Find where the given text appears and provide that cell's center as (X, Y) coordinate. 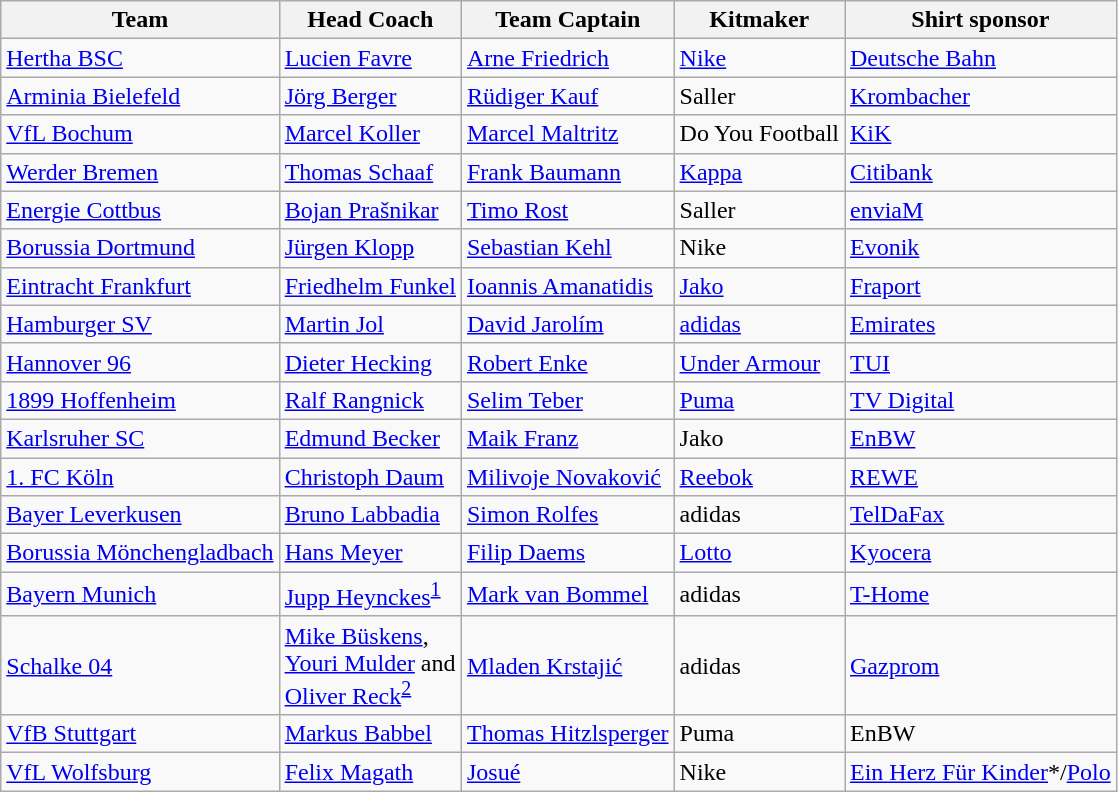
Felix Magath (370, 772)
Edmund Becker (370, 438)
TV Digital (980, 400)
Bojan Prašnikar (370, 210)
Arne Friedrich (568, 58)
Shirt sponsor (980, 20)
Under Armour (759, 362)
Josué (568, 772)
Dieter Hecking (370, 362)
Team Captain (568, 20)
Ein Herz Für Kinder*/Polo (980, 772)
Bruno Labbadia (370, 515)
Jürgen Klopp (370, 248)
VfL Bochum (140, 134)
Selim Teber (568, 400)
Martin Jol (370, 324)
Karlsruher SC (140, 438)
Gazprom (980, 666)
Timo Rost (568, 210)
Kyocera (980, 553)
enviaM (980, 210)
Hertha BSC (140, 58)
Mike Büskens, Youri Mulder and Oliver Reck2 (370, 666)
Lucien Favre (370, 58)
Krombacher (980, 96)
Simon Rolfes (568, 515)
Schalke 04 (140, 666)
Maik Franz (568, 438)
Marcel Koller (370, 134)
Do You Football (759, 134)
1. FC Köln (140, 477)
Ioannis Amanatidis (568, 286)
Borussia Dortmund (140, 248)
Borussia Mönchengladbach (140, 553)
T-Home (980, 594)
Fraport (980, 286)
Lotto (759, 553)
1899 Hoffenheim (140, 400)
Robert Enke (568, 362)
VfB Stuttgart (140, 734)
Rüdiger Kauf (568, 96)
TelDaFax (980, 515)
Friedhelm Funkel (370, 286)
David Jarolím (568, 324)
Marcel Maltritz (568, 134)
Deutsche Bahn (980, 58)
Mark van Bommel (568, 594)
Frank Baumann (568, 172)
Mladen Krstajić (568, 666)
Markus Babbel (370, 734)
Reebok (759, 477)
Jörg Berger (370, 96)
Emirates (980, 324)
Christoph Daum (370, 477)
Head Coach (370, 20)
Arminia Bielefeld (140, 96)
Sebastian Kehl (568, 248)
Ralf Rangnick (370, 400)
Energie Cottbus (140, 210)
Werder Bremen (140, 172)
Filip Daems (568, 553)
Bayer Leverkusen (140, 515)
VfL Wolfsburg (140, 772)
Hans Meyer (370, 553)
Eintracht Frankfurt (140, 286)
Thomas Hitzlsperger (568, 734)
Kappa (759, 172)
Team (140, 20)
Evonik (980, 248)
Thomas Schaaf (370, 172)
Hamburger SV (140, 324)
KiK (980, 134)
Jupp Heynckes1 (370, 594)
Kitmaker (759, 20)
TUI (980, 362)
REWE (980, 477)
Milivoje Novaković (568, 477)
Bayern Munich (140, 594)
Citibank (980, 172)
Hannover 96 (140, 362)
